Output the (X, Y) coordinate of the center of the cell containing the given text.  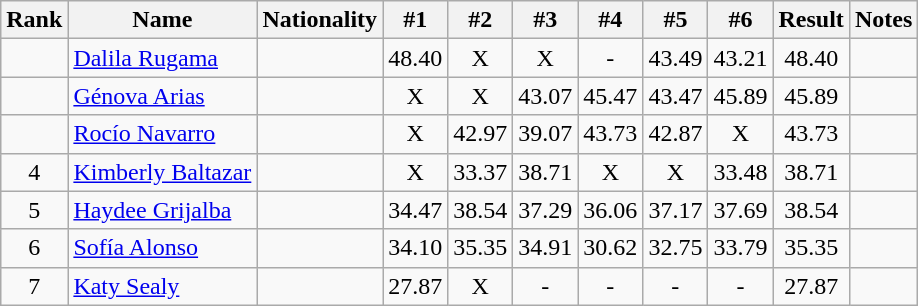
#5 (676, 20)
32.75 (676, 248)
43.21 (740, 58)
33.48 (740, 172)
33.37 (480, 172)
Kimberly Baltazar (162, 172)
Notes (883, 20)
Haydee Grijalba (162, 210)
6 (34, 248)
33.79 (740, 248)
#4 (610, 20)
Nationality (320, 20)
34.10 (416, 248)
34.91 (546, 248)
#2 (480, 20)
Rocío Navarro (162, 134)
43.07 (546, 96)
Katy Sealy (162, 286)
Génova Arias (162, 96)
Result (811, 20)
36.06 (610, 210)
Dalila Rugama (162, 58)
Rank (34, 20)
7 (34, 286)
43.47 (676, 96)
42.87 (676, 134)
37.29 (546, 210)
Sofía Alonso (162, 248)
#6 (740, 20)
39.07 (546, 134)
#1 (416, 20)
37.17 (676, 210)
37.69 (740, 210)
30.62 (610, 248)
43.49 (676, 58)
#3 (546, 20)
42.97 (480, 134)
5 (34, 210)
4 (34, 172)
45.47 (610, 96)
34.47 (416, 210)
Name (162, 20)
